Determine the (x, y) coordinate at the center of the cell enclosing the given text.  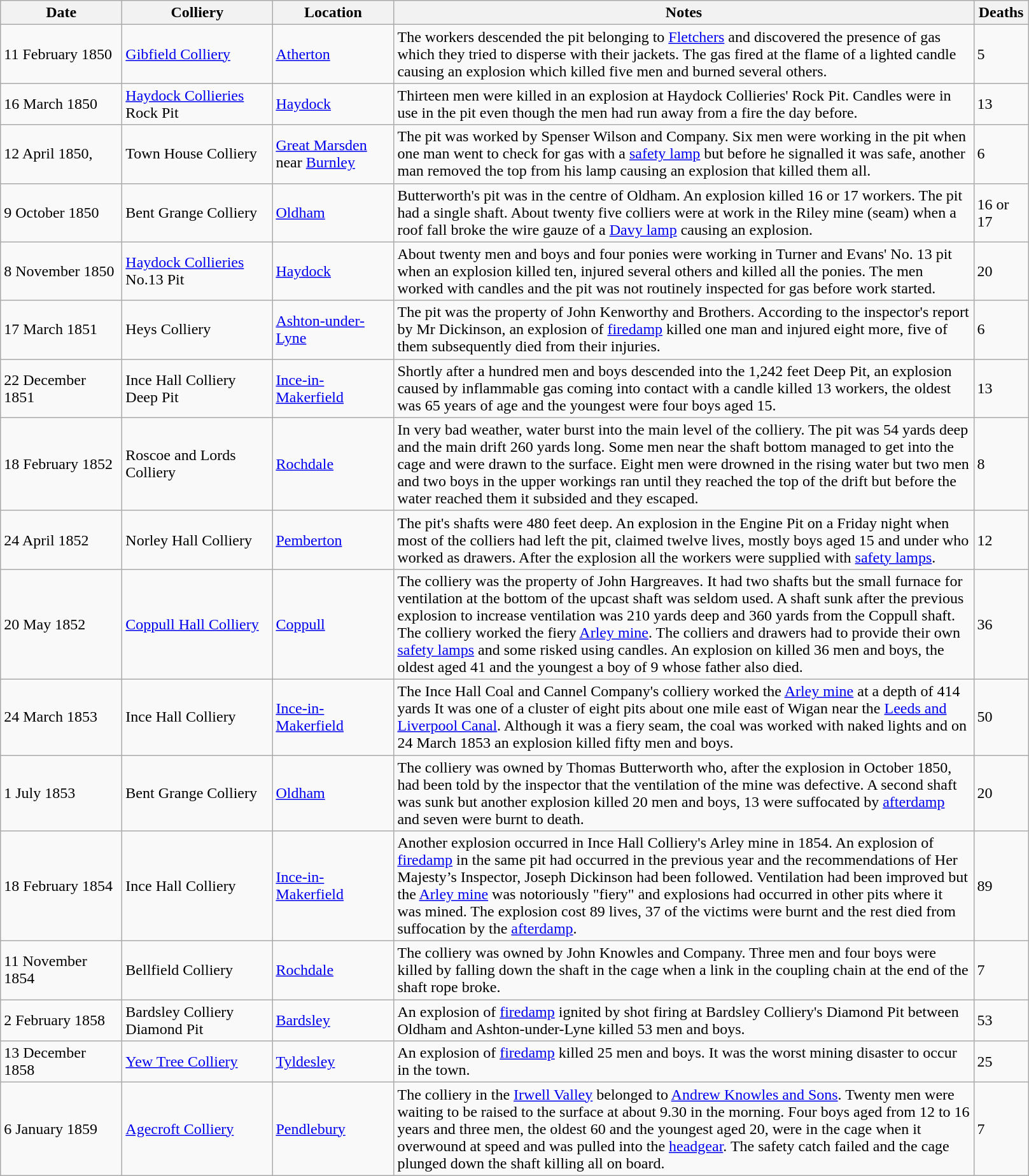
17 March 1851 (61, 330)
12 April 1850, (61, 154)
Yew Tree Colliery (197, 1061)
Coppull (333, 624)
Haydock Collieries Rock Pit (197, 104)
Bellfield Colliery (197, 970)
22 December 1851 (61, 388)
6 January 1859 (61, 1129)
Haydock Collieries No.13 Pit (197, 271)
8 (1001, 464)
53 (1001, 1021)
Date (61, 13)
Atherton (333, 54)
Ashton-under-Lyne (333, 330)
Coppull Hall Colliery (197, 624)
Heys Colliery (197, 330)
Great Marsden near Burnley (333, 154)
2 February 1858 (61, 1021)
18 February 1852 (61, 464)
11 November 1854 (61, 970)
Colliery (197, 13)
Location (333, 13)
Bardsley Colliery Diamond Pit (197, 1021)
Pemberton (333, 540)
Agecroft Colliery (197, 1129)
20 May 1852 (61, 624)
13 December 1858 (61, 1061)
Bardsley (333, 1021)
Town House Colliery (197, 154)
8 November 1850 (61, 271)
Norley Hall Colliery (197, 540)
1 July 1853 (61, 793)
16 March 1850 (61, 104)
An explosion of firedamp killed 25 men and boys. It was the worst mining disaster to occur in the town. (683, 1061)
11 February 1850 (61, 54)
50 (1001, 717)
24 April 1852 (61, 540)
Tyldesley (333, 1061)
Roscoe and Lords Colliery (197, 464)
25 (1001, 1061)
Gibfield Colliery (197, 54)
Notes (683, 13)
9 October 1850 (61, 213)
5 (1001, 54)
Deaths (1001, 13)
18 February 1854 (61, 886)
12 (1001, 540)
An explosion of firedamp ignited by shot firing at Bardsley Colliery's Diamond Pit between Oldham and Ashton-under-Lyne killed 53 men and boys. (683, 1021)
Pendlebury (333, 1129)
36 (1001, 624)
89 (1001, 886)
24 March 1853 (61, 717)
16 or 17 (1001, 213)
Ince Hall Colliery Deep Pit (197, 388)
